Locate the cell with the specified text and output its (X, Y) center coordinate. 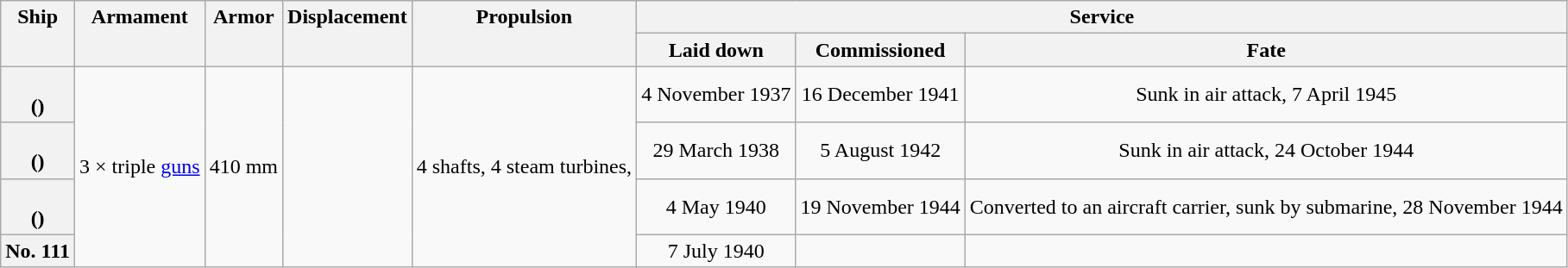
Displacement (348, 34)
4 May 1940 (716, 207)
Propulsion (524, 34)
Converted to an aircraft carrier, sunk by submarine, 28 November 1944 (1266, 207)
29 March 1938 (716, 150)
16 December 1941 (880, 95)
4 November 1937 (716, 95)
3 × triple guns (140, 167)
No. 111 (38, 251)
410 mm (243, 167)
7 July 1940 (716, 251)
19 November 1944 (880, 207)
5 August 1942 (880, 150)
Ship (38, 34)
Sunk in air attack, 24 October 1944 (1266, 150)
Service (1103, 17)
4 shafts, 4 steam turbines, (524, 167)
Armament (140, 34)
Sunk in air attack, 7 April 1945 (1266, 95)
Commissioned (880, 50)
Armor (243, 34)
Laid down (716, 50)
Fate (1266, 50)
